Return the (X, Y) coordinate for the center point of the cell that contains the specified text.  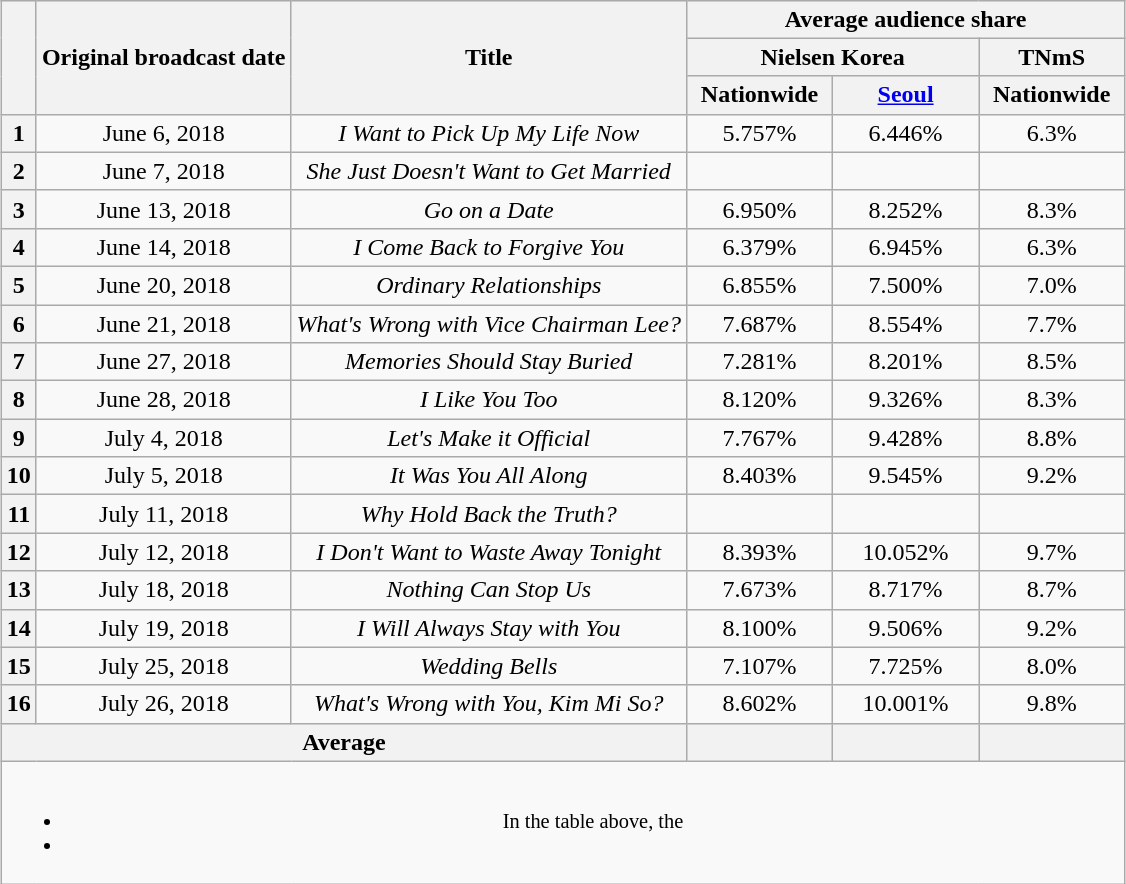
Original broadcast date (164, 57)
June 27, 2018 (164, 362)
7.281% (759, 362)
3 (18, 209)
6.945% (906, 247)
I Like You Too (489, 400)
9 (18, 438)
She Just Doesn't Want to Get Married (489, 171)
10 (18, 476)
Average (344, 742)
6 (18, 323)
8.7% (1052, 590)
7.0% (1052, 285)
6.379% (759, 247)
7.673% (759, 590)
9.506% (906, 628)
6.855% (759, 285)
7.767% (759, 438)
8.602% (759, 704)
2 (18, 171)
14 (18, 628)
TNmS (1052, 57)
I Will Always Stay with You (489, 628)
June 28, 2018 (164, 400)
8.252% (906, 209)
July 12, 2018 (164, 552)
9.8% (1052, 704)
June 7, 2018 (164, 171)
June 6, 2018 (164, 133)
8.403% (759, 476)
June 14, 2018 (164, 247)
June 20, 2018 (164, 285)
9.428% (906, 438)
7.107% (759, 666)
July 26, 2018 (164, 704)
Average audience share (905, 19)
July 5, 2018 (164, 476)
8.100% (759, 628)
4 (18, 247)
Title (489, 57)
8.5% (1052, 362)
July 19, 2018 (164, 628)
Nielsen Korea (832, 57)
13 (18, 590)
11 (18, 514)
8.717% (906, 590)
July 11, 2018 (164, 514)
8.0% (1052, 666)
Memories Should Stay Buried (489, 362)
8.554% (906, 323)
10.052% (906, 552)
8.120% (759, 400)
8 (18, 400)
In the table above, the (562, 822)
What's Wrong with You, Kim Mi So? (489, 704)
7.7% (1052, 323)
July 18, 2018 (164, 590)
Seoul (906, 95)
June 21, 2018 (164, 323)
July 25, 2018 (164, 666)
8.393% (759, 552)
7 (18, 362)
I Want to Pick Up My Life Now (489, 133)
Let's Make it Official (489, 438)
6.446% (906, 133)
15 (18, 666)
9.7% (1052, 552)
9.545% (906, 476)
I Come Back to Forgive You (489, 247)
Nothing Can Stop Us (489, 590)
7.687% (759, 323)
It Was You All Along (489, 476)
Go on a Date (489, 209)
8.201% (906, 362)
5 (18, 285)
7.725% (906, 666)
10.001% (906, 704)
12 (18, 552)
June 13, 2018 (164, 209)
I Don't Want to Waste Away Tonight (489, 552)
9.326% (906, 400)
5.757% (759, 133)
Why Hold Back the Truth? (489, 514)
July 4, 2018 (164, 438)
6.950% (759, 209)
16 (18, 704)
1 (18, 133)
Ordinary Relationships (489, 285)
8.8% (1052, 438)
Wedding Bells (489, 666)
7.500% (906, 285)
What's Wrong with Vice Chairman Lee? (489, 323)
